Identify which cell holds the provided text, then report its [X, Y] central coordinate. 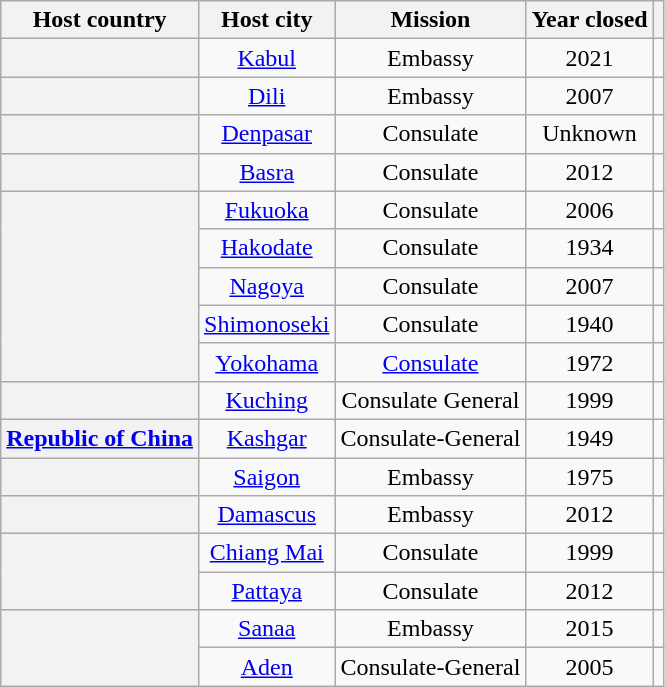
Host country [100, 20]
Sanaa [267, 629]
Kashgar [267, 438]
Shimonoseki [267, 324]
2005 [590, 667]
Fukuoka [267, 210]
Consulate General [430, 400]
1940 [590, 324]
1934 [590, 248]
Kuching [267, 400]
Host city [267, 20]
Damascus [267, 515]
Year closed [590, 20]
Denpasar [267, 134]
1975 [590, 477]
Saigon [267, 477]
Chiang Mai [267, 553]
Nagoya [267, 286]
Unknown [590, 134]
1949 [590, 438]
Yokohama [267, 362]
2006 [590, 210]
Pattaya [267, 591]
Dili [267, 96]
Basra [267, 172]
Hakodate [267, 248]
Aden [267, 667]
2015 [590, 629]
1972 [590, 362]
Kabul [267, 58]
2021 [590, 58]
Republic of China [100, 438]
Mission [430, 20]
